Capture the cell that displays the provided text and extract its (x, y) central coordinate. 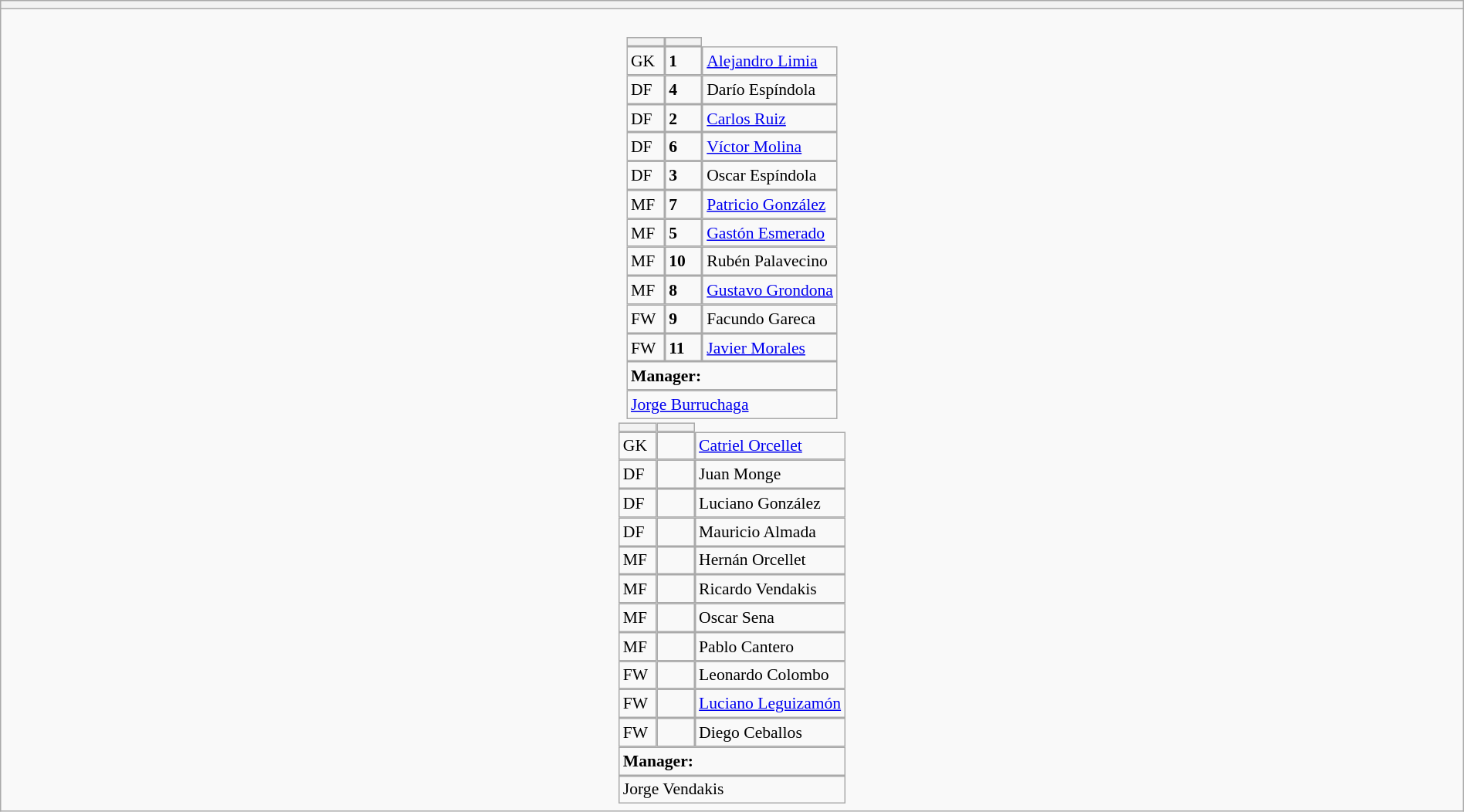
3 (683, 176)
Oscar Sena (770, 617)
Jorge Vendakis (732, 789)
6 (683, 147)
2 (683, 119)
Darío Espíndola (769, 90)
Leonardo Colombo (770, 675)
Hernán Orcellet (770, 560)
Oscar Espíndola (769, 176)
Luciano González (770, 503)
10 (683, 261)
Facundo Gareca (769, 318)
11 (683, 347)
Catriel Orcellet (770, 446)
5 (683, 233)
Luciano Leguizamón (770, 704)
8 (683, 290)
Alejandro Limia (769, 60)
Pablo Cantero (770, 647)
Gustavo Grondona (769, 290)
7 (683, 204)
Patricio González (769, 204)
Víctor Molina (769, 147)
4 (683, 90)
Rubén Palavecino (769, 261)
Carlos Ruiz (769, 119)
Ricardo Vendakis (770, 588)
9 (683, 318)
Gastón Esmerado (769, 233)
Diego Ceballos (770, 732)
Mauricio Almada (770, 531)
1 (683, 60)
Javier Morales (769, 347)
Jorge Burruchaga (732, 404)
Juan Monge (770, 474)
